From the cell containing the given text, extract its center point as [X, Y] coordinate. 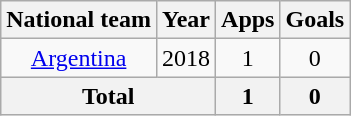
Total [108, 96]
Argentina [79, 58]
Goals [315, 20]
Year [186, 20]
2018 [186, 58]
National team [79, 20]
Apps [248, 20]
